Scan for the cell matching the given text and deliver its [X, Y] coordinate at center. 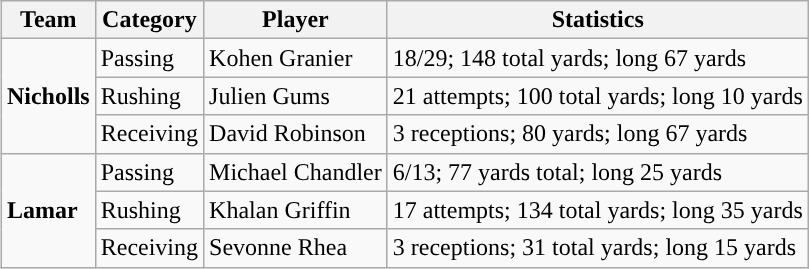
Michael Chandler [296, 172]
Category [149, 20]
Nicholls [48, 96]
18/29; 148 total yards; long 67 yards [598, 58]
Khalan Griffin [296, 210]
3 receptions; 31 total yards; long 15 yards [598, 248]
David Robinson [296, 134]
Team [48, 20]
21 attempts; 100 total yards; long 10 yards [598, 96]
Sevonne Rhea [296, 248]
Lamar [48, 210]
3 receptions; 80 yards; long 67 yards [598, 134]
6/13; 77 yards total; long 25 yards [598, 172]
Julien Gums [296, 96]
Kohen Granier [296, 58]
Statistics [598, 20]
Player [296, 20]
17 attempts; 134 total yards; long 35 yards [598, 210]
